Capture the cell that displays the provided text and extract its (x, y) central coordinate. 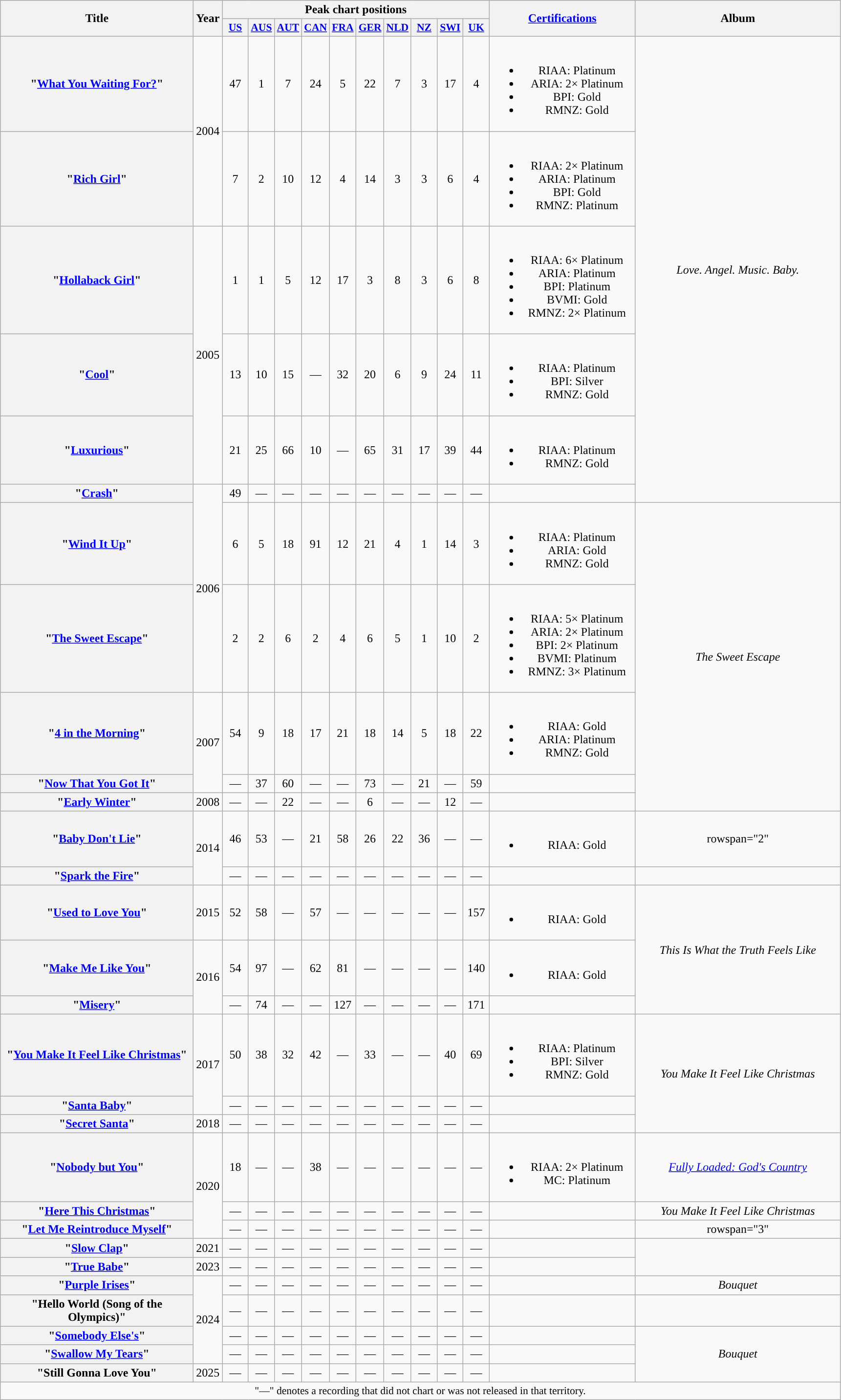
44 (476, 450)
"Baby Don't Lie" (97, 839)
"Cool" (97, 375)
SWI (451, 28)
RIAA: 2× PlatinumMC: Platinum (562, 1167)
RIAA: PlatinumARIA: 2× PlatinumBPI: GoldRMNZ: Gold (562, 84)
2014 (208, 848)
81 (343, 968)
2016 (208, 977)
2006 (208, 588)
25 (261, 450)
"Swallow My Tears" (97, 1354)
RIAA: PlatinumRMNZ: Gold (562, 450)
RIAA: GoldARIA: PlatinumRMNZ: Gold (562, 733)
"Secret Santa" (97, 1124)
US (236, 28)
"4 in the Morning" (97, 733)
Year (208, 19)
RIAA: 5× PlatinumARIA: 2× PlatinumBPI: 2× PlatinumBVMI: PlatinumRMNZ: 3× Platinum (562, 638)
26 (370, 839)
"Somebody Else's" (97, 1335)
"Santa Baby" (97, 1105)
UK (476, 28)
171 (476, 1005)
Title (97, 19)
RIAA: 6× PlatinumARIA: PlatinumBPI: PlatinumBVMI: GoldRMNZ: 2× Platinum (562, 280)
rowspan="3" (738, 1229)
Certifications (562, 19)
NZ (424, 28)
CAN (316, 28)
62 (316, 968)
42 (316, 1055)
"Misery" (97, 1005)
2008 (208, 802)
RIAA: 2× PlatinumARIA: PlatinumBPI: GoldRMNZ: Platinum (562, 178)
"Wind It Up" (97, 543)
"Here This Christmas" (97, 1211)
15 (288, 375)
This Is What the Truth Feels Like (738, 949)
"True Babe" (97, 1267)
157 (476, 913)
Album (738, 19)
"You Make It Feel Like Christmas" (97, 1055)
37 (261, 783)
140 (476, 968)
74 (261, 1005)
97 (261, 968)
GER (370, 28)
65 (370, 450)
2015 (208, 913)
rowspan="2" (738, 839)
2007 (208, 743)
33 (370, 1055)
"Hollaback Girl" (97, 280)
"—" denotes a recording that did not chart or was not released in that territory. (420, 1391)
Love. Angel. Music. Baby. (738, 269)
Fully Loaded: God's Country (738, 1167)
"Nobody but You" (97, 1167)
AUT (288, 28)
2025 (208, 1373)
"Rich Girl" (97, 178)
2018 (208, 1124)
Peak chart positions (356, 10)
"The Sweet Escape" (97, 638)
2021 (208, 1248)
69 (476, 1055)
57 (316, 913)
NLD (398, 28)
127 (343, 1005)
"Luxurious" (97, 450)
"Now That You Got It" (97, 783)
49 (236, 494)
"Spark the Fire" (97, 876)
60 (288, 783)
11 (476, 375)
46 (236, 839)
53 (261, 839)
47 (236, 84)
2005 (208, 355)
RIAA: PlatinumARIA: GoldRMNZ: Gold (562, 543)
36 (424, 839)
13 (236, 375)
20 (370, 375)
73 (370, 783)
39 (451, 450)
50 (236, 1055)
"Still Gonna Love You" (97, 1373)
66 (288, 450)
"Crash" (97, 494)
52 (236, 913)
"Slow Clap" (97, 1248)
"What You Waiting For?" (97, 84)
2020 (208, 1186)
59 (476, 783)
"Let Me Reintroduce Myself" (97, 1229)
40 (451, 1055)
"Make Me Like You" (97, 968)
2023 (208, 1267)
FRA (343, 28)
2024 (208, 1319)
"Purple Irises" (97, 1285)
2017 (208, 1064)
"Used to Love You" (97, 913)
AUS (261, 28)
31 (398, 450)
"Hello World (Song of the Olympics)" (97, 1311)
91 (316, 543)
2004 (208, 131)
The Sweet Escape (738, 657)
"Early Winter" (97, 802)
